Pinpoint the cell where the given text exists, returning its [X, Y] midpoint coordinate. 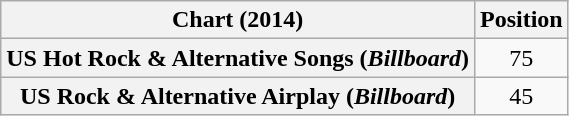
US Hot Rock & Alternative Songs (Billboard) [238, 58]
75 [521, 58]
Chart (2014) [238, 20]
Position [521, 20]
45 [521, 96]
US Rock & Alternative Airplay (Billboard) [238, 96]
